Pinpoint the cell where the given text exists, returning its [X, Y] midpoint coordinate. 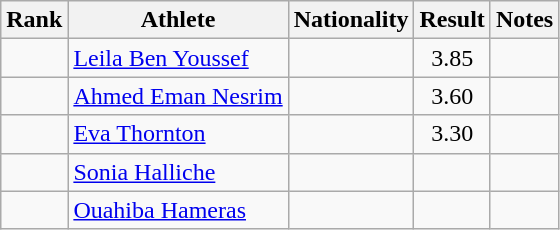
3.60 [452, 96]
3.85 [452, 58]
Rank [34, 20]
Nationality [351, 20]
Ouahiba Hameras [178, 210]
Athlete [178, 20]
Notes [524, 20]
Ahmed Eman Nesrim [178, 96]
Leila Ben Youssef [178, 58]
3.30 [452, 134]
Result [452, 20]
Sonia Halliche [178, 172]
Eva Thornton [178, 134]
